Output the [X, Y] coordinate of the center of the cell containing the given text.  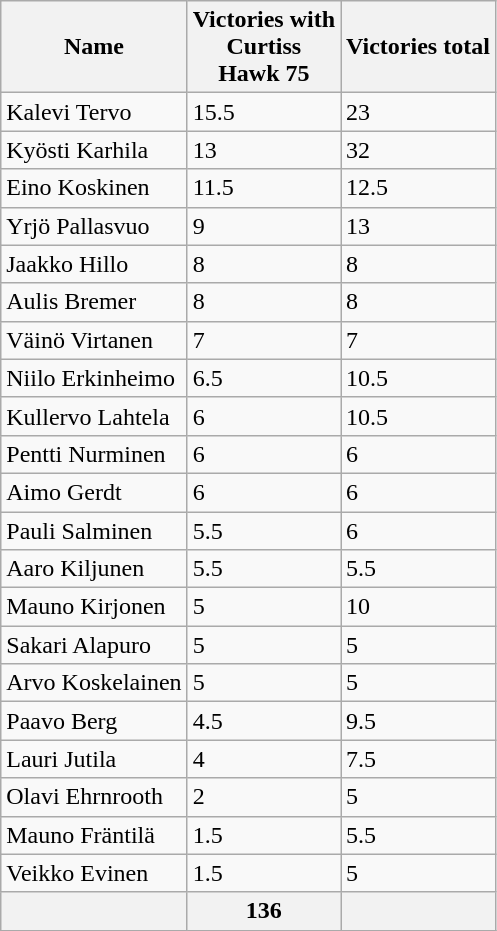
12.5 [418, 188]
Paavo Berg [94, 721]
Niilo Erkinheimo [94, 378]
Kyösti Karhila [94, 150]
Lauri Jutila [94, 759]
Pentti Nurminen [94, 454]
Mauno Fräntilä [94, 835]
32 [418, 150]
4.5 [264, 721]
Victories withCurtissHawk 75 [264, 47]
Kalevi Tervo [94, 112]
Mauno Kirjonen [94, 607]
9.5 [418, 721]
23 [418, 112]
Väinö Virtanen [94, 340]
Name [94, 47]
9 [264, 226]
Veikko Evinen [94, 873]
4 [264, 759]
Arvo Koskelainen [94, 683]
11.5 [264, 188]
2 [264, 797]
7.5 [418, 759]
Aimo Gerdt [94, 492]
Olavi Ehrnrooth [94, 797]
Sakari Alapuro [94, 645]
6.5 [264, 378]
15.5 [264, 112]
136 [264, 911]
Victories total [418, 47]
Aulis Bremer [94, 302]
Kullervo Lahtela [94, 416]
Pauli Salminen [94, 531]
10 [418, 607]
Eino Koskinen [94, 188]
Jaakko Hillo [94, 264]
Aaro Kiljunen [94, 569]
Yrjö Pallasvuo [94, 226]
